Determine the [x, y] coordinate at the center of the cell enclosing the given text.  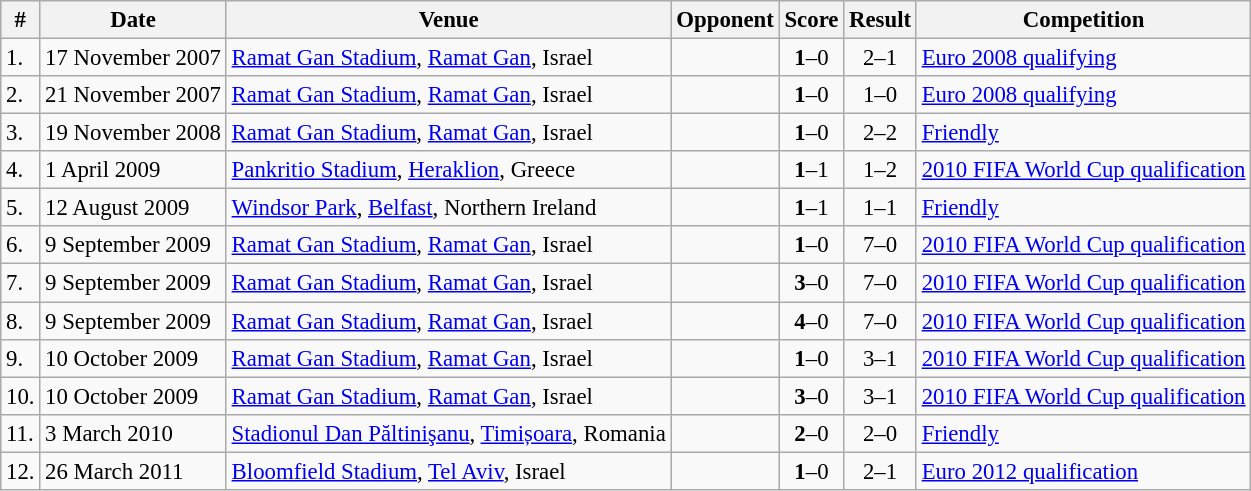
2. [20, 95]
10. [20, 396]
Result [880, 20]
7. [20, 283]
Score [812, 20]
1 April 2009 [133, 170]
3 March 2010 [133, 433]
8. [20, 321]
1–2 [880, 170]
12 August 2009 [133, 208]
1. [20, 58]
Venue [448, 20]
12. [20, 471]
2–2 [880, 133]
# [20, 20]
5. [20, 208]
21 November 2007 [133, 95]
Date [133, 20]
9. [20, 358]
17 November 2007 [133, 58]
Competition [1083, 20]
Opponent [725, 20]
19 November 2008 [133, 133]
Windsor Park, Belfast, Northern Ireland [448, 208]
3. [20, 133]
Stadionul Dan Păltinişanu, Timișoara, Romania [448, 433]
4–0 [812, 321]
26 March 2011 [133, 471]
6. [20, 245]
Euro 2012 qualification [1083, 471]
Bloomfield Stadium, Tel Aviv, Israel [448, 471]
11. [20, 433]
Pankritio Stadium, Heraklion, Greece [448, 170]
4. [20, 170]
